Determine the (x, y) coordinate at the center of the cell enclosing the given text.  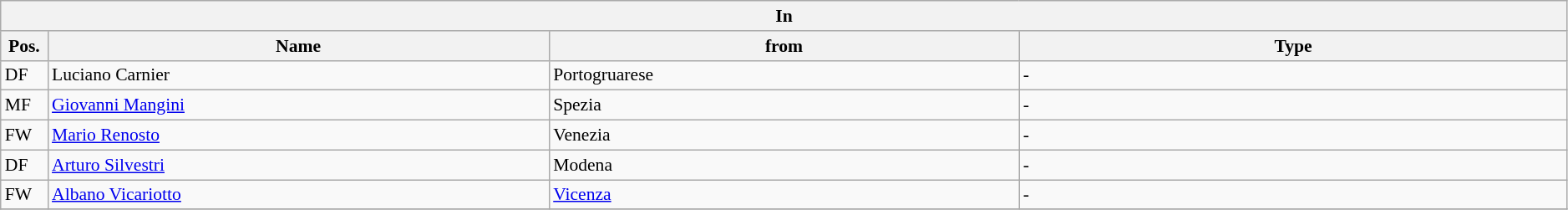
Portogruarese (784, 75)
Giovanni Mangini (298, 105)
Name (298, 46)
Arturo Silvestri (298, 165)
Vicenza (784, 195)
Pos. (24, 46)
Spezia (784, 105)
In (784, 16)
MF (24, 105)
Modena (784, 165)
Luciano Carnier (298, 75)
Albano Vicariotto (298, 195)
Venezia (784, 136)
Type (1293, 46)
from (784, 46)
Mario Renosto (298, 136)
